Output the (x, y) coordinate of the center of the cell containing the given text.  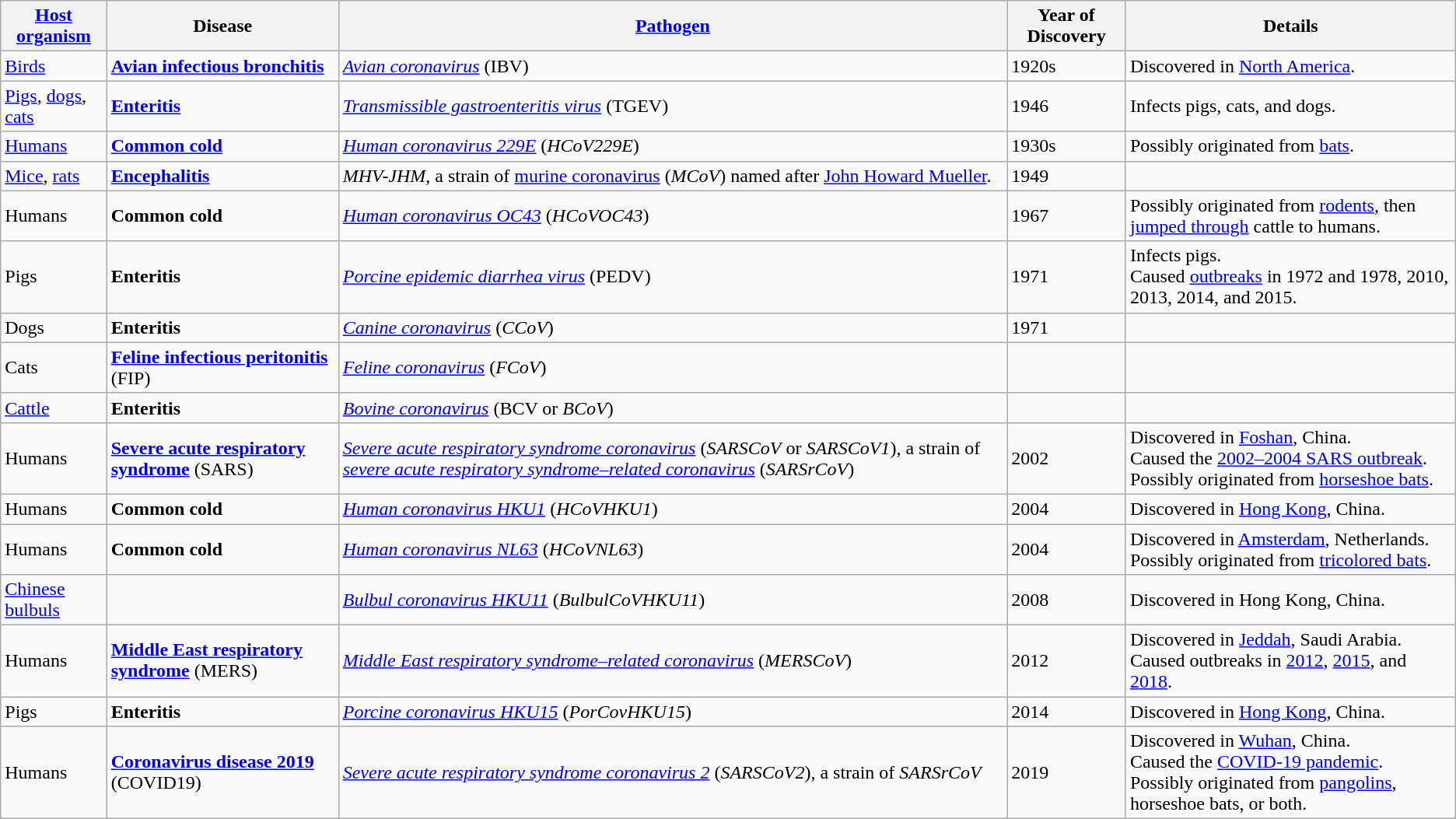
Possibly originated from rodents, then jumped through cattle to humans. (1290, 216)
Infects pigs. Caused outbreaks in 1972 and 1978, 2010, 2013, 2014, and 2015. (1290, 277)
Dogs (54, 327)
Encephalitis (222, 176)
Middle East respiratory syndrome (MERS) (222, 661)
Cats (54, 367)
Feline infectious peritonitis (FIP) (222, 367)
Bulbul coronavirus HKU11 (BulbulCoVHKU11) (673, 600)
Severe acute respiratory syndrome (SARS) (222, 458)
Discovered in Jeddah, Saudi Arabia. Caused outbreaks in 2012, 2015, and 2018. (1290, 661)
Discovered in North America. (1290, 66)
Severe acute respiratory syndrome coronavirus 2 (SARSCoV2), a strain of SARSrCoV (673, 773)
MHV-JHM, a strain of murine coronavirus (MCoV) named after John Howard Mueller. (673, 176)
Porcine coronavirus HKU15 (PorCovHKU15) (673, 712)
2019 (1067, 773)
1949 (1067, 176)
Human coronavirus NL63 (HCoVNL63) (673, 549)
Porcine epidemic diarrhea virus (PEDV) (673, 277)
Cattle (54, 408)
Chinese bulbuls (54, 600)
Possibly originated from bats. (1290, 146)
Avian coronavirus (IBV) (673, 66)
Birds (54, 66)
2014 (1067, 712)
1946 (1067, 106)
Disease (222, 26)
Coronavirus disease 2019 (COVID19) (222, 773)
1967 (1067, 216)
Human coronavirus HKU1 (HCoVHKU1) (673, 509)
Human coronavirus OC43 (HCoVOC43) (673, 216)
Details (1290, 26)
2002 (1067, 458)
Human coronavirus 229E (HCoV229E) (673, 146)
Host organism (54, 26)
1930s (1067, 146)
Middle East respiratory syndrome–related coronavirus (MERSCoV) (673, 661)
Pathogen (673, 26)
Pigs, dogs, cats (54, 106)
1920s (1067, 66)
Canine coronavirus (CCoV) (673, 327)
Discovered in Foshan, China. Caused the 2002–2004 SARS outbreak. Possibly originated from horseshoe bats. (1290, 458)
Mice, rats (54, 176)
Severe acute respiratory syndrome coronavirus (SARSCoV or SARSCoV1), a strain of severe acute respiratory syndrome–related coronavirus (SARSrCoV) (673, 458)
2012 (1067, 661)
Infects pigs, cats, and dogs. (1290, 106)
Bovine coronavirus (BCV or BCoV) (673, 408)
Discovered in Amsterdam, Netherlands. Possibly originated from tricolored bats. (1290, 549)
Transmissible gastroenteritis virus (TGEV) (673, 106)
Avian infectious bronchitis (222, 66)
Discovered in Wuhan, China. Caused the COVID-19 pandemic. Possibly originated from pangolins, horseshoe bats, or both. (1290, 773)
Feline coronavirus (FCoV) (673, 367)
2008 (1067, 600)
Year of Discovery (1067, 26)
